Scan for the cell matching the given text and deliver its (X, Y) coordinate at center. 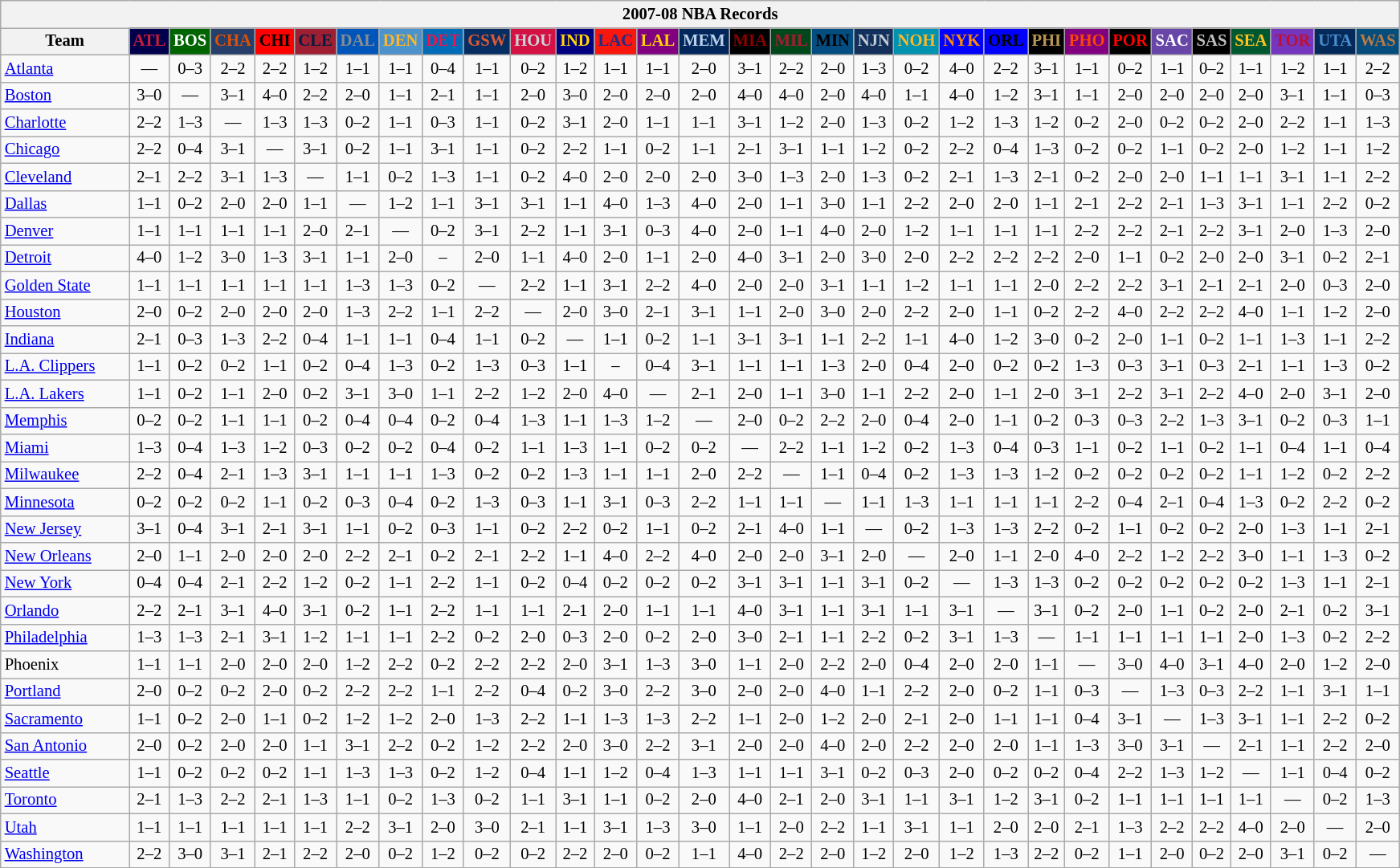
DEN (400, 41)
Golden State (65, 285)
Seattle (65, 773)
PHO (1087, 41)
Portland (65, 691)
Memphis (65, 421)
Sacramento (65, 719)
CHA (233, 41)
New Jersey (65, 529)
New Orleans (65, 556)
Minnesota (65, 502)
CLE (315, 41)
PHI (1047, 41)
New York (65, 583)
TOR (1292, 41)
MIL (792, 41)
ATL (149, 41)
Team (65, 41)
2007-08 NBA Records (700, 14)
IND (575, 41)
Phoenix (65, 664)
Charlotte (65, 123)
Philadelphia (65, 638)
ORL (1006, 41)
WAS (1378, 41)
Houston (65, 312)
Cleveland (65, 177)
MIA (750, 41)
L.A. Lakers (65, 393)
BOS (190, 41)
SAC (1173, 41)
MIN (833, 41)
LAC (615, 41)
LAL (658, 41)
DET (443, 41)
NOH (917, 41)
Denver (65, 230)
San Antonio (65, 746)
Milwaukee (65, 475)
Toronto (65, 800)
Orlando (65, 610)
Indiana (65, 340)
Chicago (65, 149)
CHI (275, 41)
DAL (358, 41)
L.A. Clippers (65, 366)
Washington (65, 854)
SEA (1251, 41)
Boston (65, 96)
SAS (1212, 41)
Atlanta (65, 68)
UTA (1335, 41)
Utah (65, 827)
Dallas (65, 204)
NJN (874, 41)
Miami (65, 447)
HOU (533, 41)
Detroit (65, 258)
GSW (487, 41)
MEM (704, 41)
NYK (961, 41)
POR (1129, 41)
